Return [X, Y] of the center of cell containing provided text 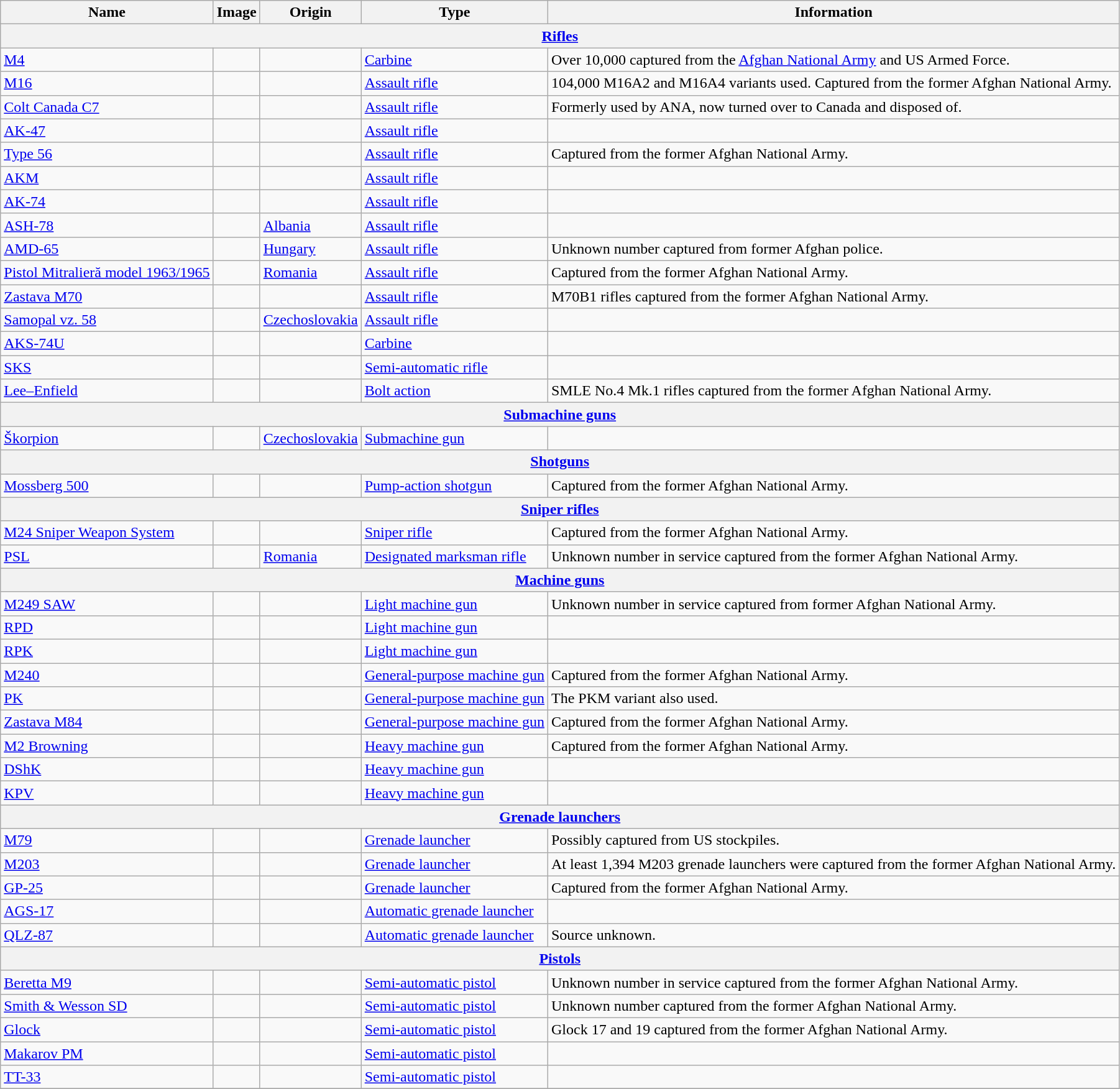
Glock [107, 1029]
Sniper rifle [454, 533]
Zastava M84 [107, 722]
Machine guns [560, 580]
GP-25 [107, 888]
RPK [107, 651]
Name [107, 12]
DShK [107, 770]
Sniper rifles [560, 509]
Škorpion [107, 438]
AMD-65 [107, 249]
Image [236, 12]
Pistols [560, 958]
Unknown number captured from former Afghan police. [833, 249]
Rifles [560, 36]
Source unknown. [833, 935]
M2 Browning [107, 746]
104,000 M16A2 and M16A4 variants used. Captured from the former Afghan National Army. [833, 83]
Albania [311, 225]
Origin [311, 12]
M249 SAW [107, 604]
RPD [107, 627]
The PKM variant also used. [833, 699]
Semi-automatic rifle [454, 367]
Unknown number in service captured from former Afghan National Army. [833, 604]
Possibly captured from US stockpiles. [833, 840]
AKS-74U [107, 344]
M70B1 rifles captured from the former Afghan National Army. [833, 296]
Type [454, 12]
Samopal vz. 58 [107, 320]
Designated marksman rifle [454, 556]
Bolt action [454, 391]
PSL [107, 556]
PK [107, 699]
Smith & Wesson SD [107, 1006]
TT-33 [107, 1077]
Mossberg 500 [107, 485]
QLZ-87 [107, 935]
Shotguns [560, 462]
AK-74 [107, 201]
Lee–Enfield [107, 391]
Grenade launchers [560, 817]
AK-47 [107, 131]
AGS-17 [107, 911]
Pistol Mitralieră model 1963/1965 [107, 272]
KPV [107, 793]
M203 [107, 864]
Pump-action shotgun [454, 485]
Glock 17 and 19 captured from the former Afghan National Army. [833, 1029]
Hungary [311, 249]
Unknown number captured from the former Afghan National Army. [833, 1006]
M24 Sniper Weapon System [107, 533]
SMLE No.4 Mk.1 rifles captured from the former Afghan National Army. [833, 391]
AKM [107, 178]
ASH-78 [107, 225]
Beretta M9 [107, 982]
Formerly used by ANA, now turned over to Canada and disposed of. [833, 107]
Submachine guns [560, 415]
M4 [107, 60]
Type 56 [107, 154]
M240 [107, 674]
Submachine gun [454, 438]
Over 10,000 captured from the Afghan National Army and US Armed Force. [833, 60]
SKS [107, 367]
Colt Canada C7 [107, 107]
M16 [107, 83]
Makarov PM [107, 1054]
At least 1,394 M203 grenade launchers were captured from the former Afghan National Army. [833, 864]
M79 [107, 840]
Zastava M70 [107, 296]
Information [833, 12]
